Find where the given text appears and provide that cell's center as [x, y] coordinate. 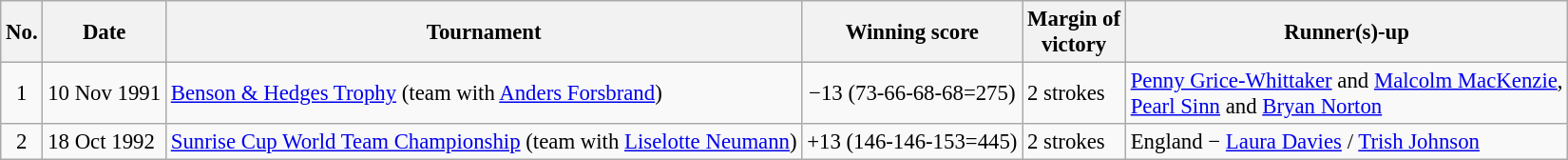
Penny Grice-Whittaker and Malcolm MacKenzie, Pearl Sinn and Bryan Norton [1346, 93]
1 [22, 93]
Runner(s)-up [1346, 32]
10 Nov 1991 [105, 93]
No. [22, 32]
−13 (73-66-68-68=275) [912, 93]
Winning score [912, 32]
Date [105, 32]
2 [22, 142]
Sunrise Cup World Team Championship (team with Liselotte Neumann) [483, 142]
England − Laura Davies / Trish Johnson [1346, 142]
Benson & Hedges Trophy (team with Anders Forsbrand) [483, 93]
18 Oct 1992 [105, 142]
Margin ofvictory [1074, 32]
+13 (146-146-153=445) [912, 142]
Tournament [483, 32]
